Pinpoint the cell where the given text exists, returning its (x, y) midpoint coordinate. 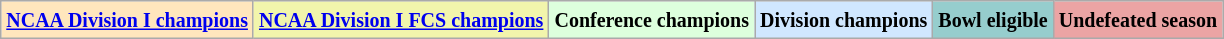
NCAA Division I FCS champions (400, 20)
Conference champions (652, 20)
NCAA Division I champions (128, 20)
Bowl eligible (993, 20)
Undefeated season (1138, 20)
Division champions (844, 20)
